Determine the [X, Y] coordinate at the center of the cell enclosing the given text.  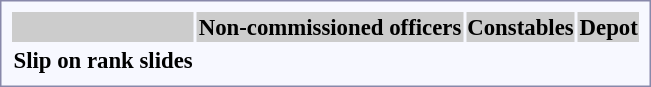
Non-commissioned officers [330, 27]
Slip on rank slides [103, 60]
Depot [608, 27]
Constables [520, 27]
